Identify which cell holds the provided text, then report its [x, y] central coordinate. 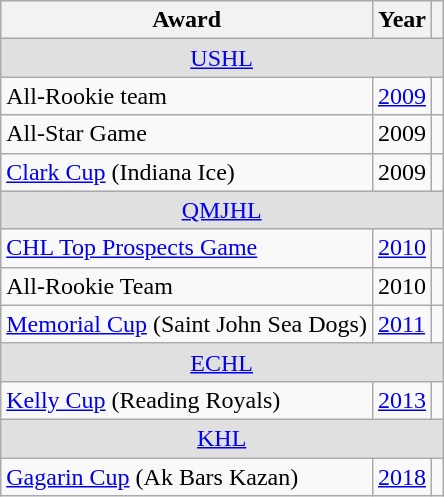
USHL [222, 58]
All-Rookie team [187, 96]
Clark Cup (Indiana Ice) [187, 172]
Award [187, 20]
Memorial Cup (Saint John Sea Dogs) [187, 324]
ECHL [222, 362]
Gagarin Cup (Ak Bars Kazan) [187, 477]
Year [402, 20]
Kelly Cup (Reading Royals) [187, 400]
All-Rookie Team [187, 286]
CHL Top Prospects Game [187, 248]
QMJHL [222, 210]
2013 [402, 400]
KHL [222, 438]
2011 [402, 324]
All-Star Game [187, 134]
2018 [402, 477]
